Provide the (x, y) coordinate of the cell's center where the given text is located.  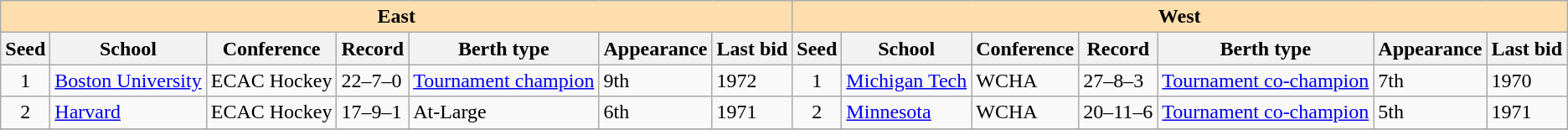
20–11–6 (1118, 112)
5th (1431, 112)
1972 (752, 81)
Tournament champion (504, 81)
West (1179, 17)
22–7–0 (373, 81)
Boston University (128, 81)
7th (1431, 81)
East (397, 17)
At-Large (504, 112)
27–8–3 (1118, 81)
6th (655, 112)
Harvard (128, 112)
9th (655, 81)
Michigan Tech (906, 81)
17–9–1 (373, 112)
Minnesota (906, 112)
1970 (1527, 81)
